Detect which cell encompasses the target text, then output its (X, Y) center coordinate. 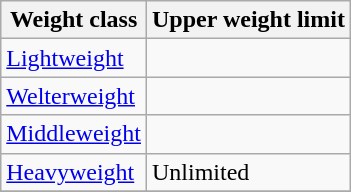
Welterweight (74, 96)
Middleweight (74, 134)
Heavyweight (74, 172)
Upper weight limit (248, 20)
Lightweight (74, 58)
Weight class (74, 20)
Unlimited (248, 172)
